For the text-containing cell, return its midpoint in (x, y) coordinate format. 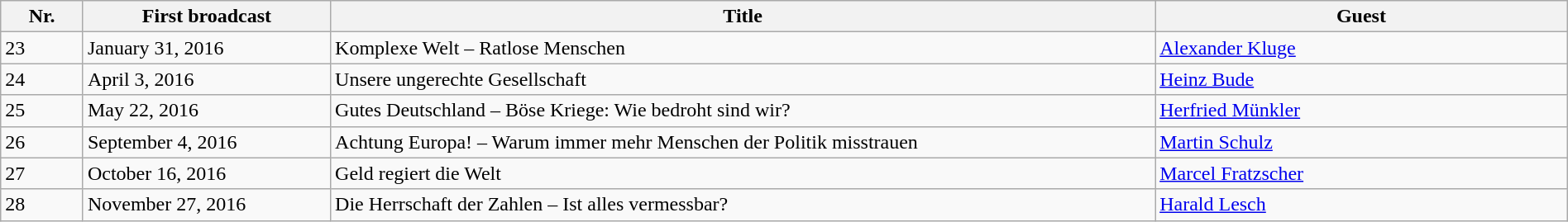
Achtung Europa! – Warum immer mehr Menschen der Politik misstrauen (743, 142)
Alexander Kluge (1361, 48)
27 (42, 173)
Heinz Bude (1361, 79)
Unsere ungerechte Gesellschaft (743, 79)
November 27, 2016 (207, 205)
Die Herrschaft der Zahlen – Ist alles vermessbar? (743, 205)
January 31, 2016 (207, 48)
23 (42, 48)
Harald Lesch (1361, 205)
Gutes Deutschland – Böse Kriege: Wie bedroht sind wir? (743, 111)
First broadcast (207, 17)
Nr. (42, 17)
Geld regiert die Welt (743, 173)
Marcel Fratzscher (1361, 173)
Herfried Münkler (1361, 111)
25 (42, 111)
Komplexe Welt – Ratlose Menschen (743, 48)
May 22, 2016 (207, 111)
October 16, 2016 (207, 173)
Guest (1361, 17)
28 (42, 205)
24 (42, 79)
Title (743, 17)
26 (42, 142)
April 3, 2016 (207, 79)
Martin Schulz (1361, 142)
September 4, 2016 (207, 142)
